Locate the cell with the specified text and output its (x, y) center coordinate. 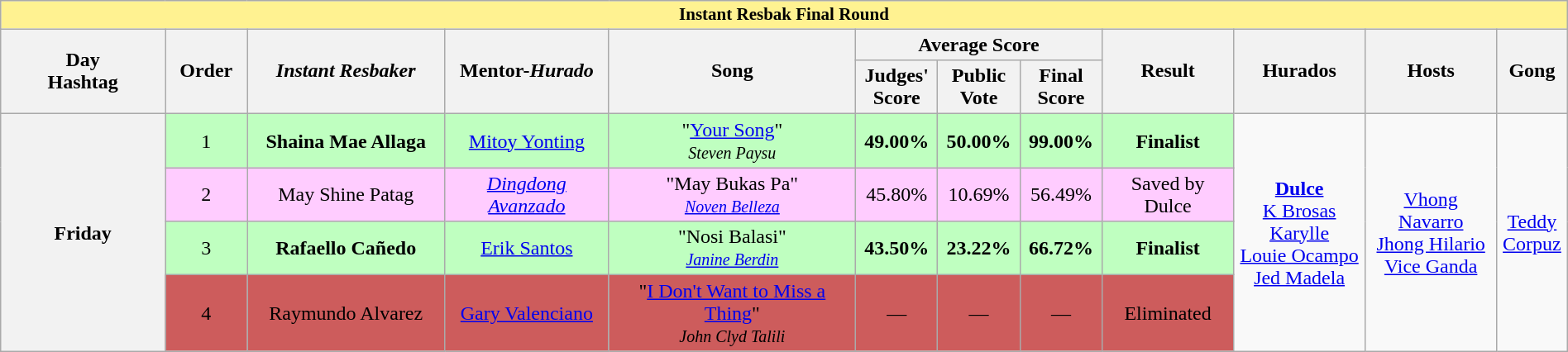
Saved by Dulce (1168, 195)
Hurados (1300, 71)
Erik Santos (526, 248)
Gary Valenciano (526, 313)
2 (207, 195)
Gong (1532, 71)
10.69% (979, 195)
Order (207, 71)
43.50% (896, 248)
Hosts (1431, 71)
Mentor-Hurado (526, 71)
Rafaello Cañedo (346, 248)
45.80% (896, 195)
4 (207, 313)
Public Vote (979, 88)
"Your Song"Steven Paysu (732, 140)
Raymundo Alvarez (346, 313)
"Nosi Balasi"Janine Berdin (732, 248)
"I Don't Want to Miss a Thing"John Clyd Talili (732, 313)
50.00% (979, 140)
Dingdong Avanzado (526, 195)
Final Score (1060, 88)
Judges' Score (896, 88)
Result (1168, 71)
Teddy Corpuz (1532, 233)
23.22% (979, 248)
DulceK BrosasKarylleLouie OcampoJed Madela (1300, 233)
Mitoy Yonting (526, 140)
Shaina Mae Allaga (346, 140)
49.00% (896, 140)
1 (207, 140)
66.72% (1060, 248)
May Shine Patag (346, 195)
56.49% (1060, 195)
Song (732, 71)
Average Score (978, 45)
Instant Resbaker (346, 71)
Instant Resbak Final Round (784, 15)
99.00% (1060, 140)
"May Bukas Pa"Noven Belleza (732, 195)
3 (207, 248)
Friday (83, 233)
DayHashtag (83, 71)
Eliminated (1168, 313)
Vhong NavarroJhong HilarioVice Ganda (1431, 233)
